Identify which cell holds the provided text, then report its [X, Y] central coordinate. 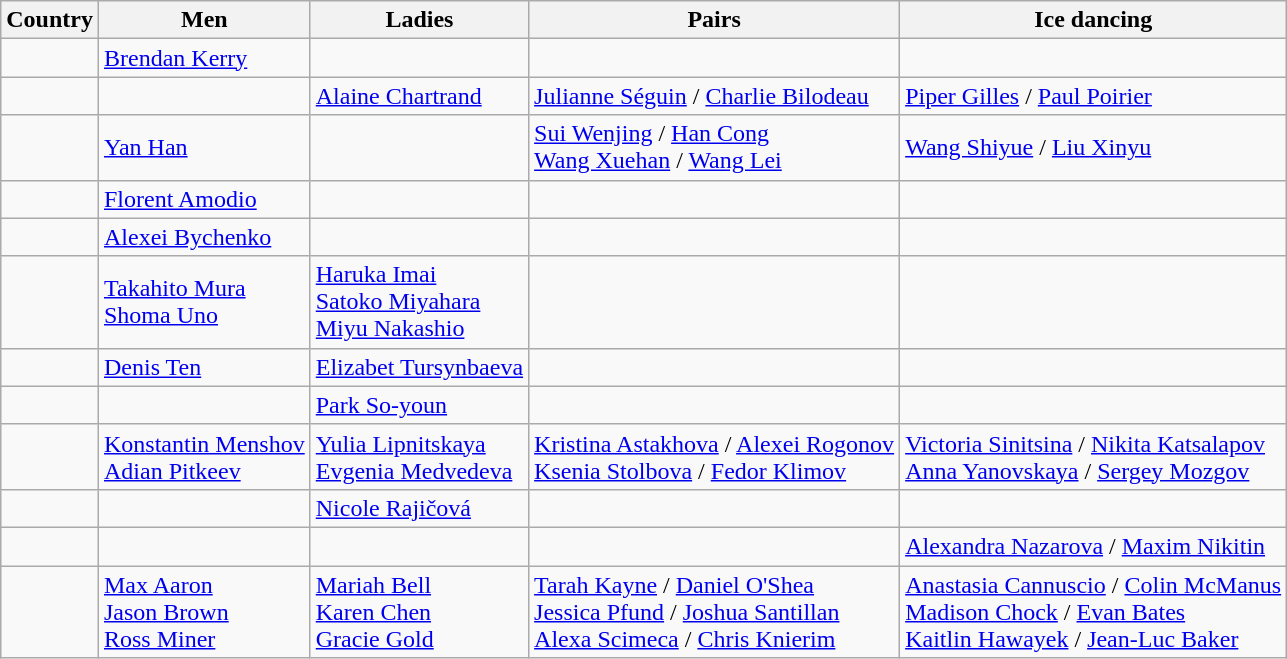
Victoria Sinitsina / Nikita Katsalapov Anna Yanovskaya / Sergey Mozgov [1094, 456]
Alexei Bychenko [204, 237]
Haruka Imai Satoko Miyahara Miyu Nakashio [419, 302]
Ladies [419, 20]
Kristina Astakhova / Alexei Rogonov Ksenia Stolbova / Fedor Klimov [714, 456]
Men [204, 20]
Julianne Séguin / Charlie Bilodeau [714, 96]
Tarah Kayne / Daniel O'Shea Jessica Pfund / Joshua Santillan Alexa Scimeca / Chris Knierim [714, 612]
Pairs [714, 20]
Mariah Bell Karen Chen Gracie Gold [419, 612]
Yan Han [204, 148]
Konstantin Menshov Adian Pitkeev [204, 456]
Nicole Rajičová [419, 508]
Sui Wenjing / Han Cong Wang Xuehan / Wang Lei [714, 148]
Max Aaron Jason Brown Ross Miner [204, 612]
Ice dancing [1094, 20]
Florent Amodio [204, 199]
Takahito Mura Shoma Uno [204, 302]
Anastasia Cannuscio / Colin McManus Madison Chock / Evan Bates Kaitlin Hawayek / Jean-Luc Baker [1094, 612]
Alexandra Nazarova / Maxim Nikitin [1094, 546]
Brendan Kerry [204, 58]
Wang Shiyue / Liu Xinyu [1094, 148]
Piper Gilles / Paul Poirier [1094, 96]
Elizabet Tursynbaeva [419, 367]
Yulia Lipnitskaya Evgenia Medvedeva [419, 456]
Alaine Chartrand [419, 96]
Country [50, 20]
Denis Ten [204, 367]
Park So-youn [419, 405]
